Capture the cell that displays the provided text and extract its (x, y) central coordinate. 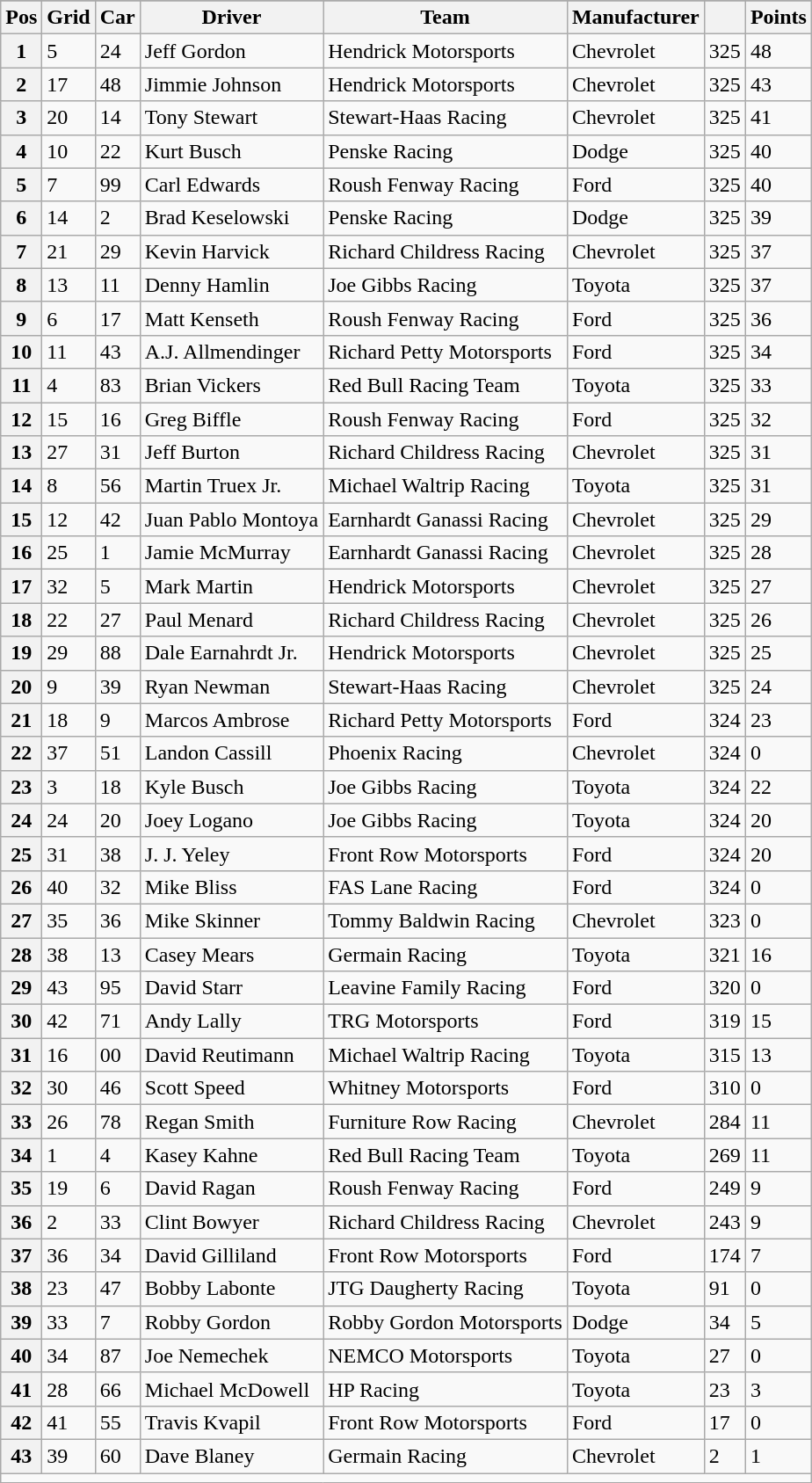
269 (724, 1155)
Juan Pablo Montoya (231, 520)
321 (724, 954)
Brian Vickers (231, 385)
Jimmie Johnson (231, 84)
Bobby Labonte (231, 1289)
00 (118, 1055)
Matt Kenseth (231, 318)
Jeff Burton (231, 453)
47 (118, 1289)
J. J. Yeley (231, 854)
Whitney Motorsports (446, 1088)
83 (118, 385)
A.J. Allmendinger (231, 352)
Dave Blaney (231, 1456)
78 (118, 1122)
TRG Motorsports (446, 1021)
249 (724, 1189)
99 (118, 185)
51 (118, 753)
Kevin Harvick (231, 251)
Greg Biffle (231, 419)
174 (724, 1255)
Car (118, 18)
Robby Gordon (231, 1322)
Robby Gordon Motorsports (446, 1322)
Jeff Gordon (231, 51)
Clint Bowyer (231, 1222)
87 (118, 1356)
Dale Earnahrdt Jr. (231, 653)
243 (724, 1222)
Landon Cassill (231, 753)
JTG Daugherty Racing (446, 1289)
284 (724, 1122)
Paul Menard (231, 620)
60 (118, 1456)
Phoenix Racing (446, 753)
David Starr (231, 988)
Grid (69, 18)
Andy Lally (231, 1021)
Tommy Baldwin Racing (446, 920)
55 (118, 1422)
Jamie McMurray (231, 553)
46 (118, 1088)
Carl Edwards (231, 185)
Travis Kvapil (231, 1422)
Points (779, 18)
Joe Nemechek (231, 1356)
56 (118, 486)
Mike Bliss (231, 887)
315 (724, 1055)
91 (724, 1289)
Leavine Family Racing (446, 988)
Brad Keselowski (231, 218)
88 (118, 653)
Marcos Ambrose (231, 720)
David Ragan (231, 1189)
Joey Logano (231, 820)
Martin Truex Jr. (231, 486)
Kurt Busch (231, 151)
319 (724, 1021)
Tony Stewart (231, 118)
Team (446, 18)
Pos (21, 18)
Manufacturer (635, 18)
Michael McDowell (231, 1389)
Furniture Row Racing (446, 1122)
NEMCO Motorsports (446, 1356)
323 (724, 920)
David Gilliland (231, 1255)
Kyle Busch (231, 787)
Mike Skinner (231, 920)
Casey Mears (231, 954)
310 (724, 1088)
Ryan Newman (231, 687)
71 (118, 1021)
66 (118, 1389)
Denny Hamlin (231, 285)
David Reutimann (231, 1055)
Regan Smith (231, 1122)
HP Racing (446, 1389)
320 (724, 988)
Scott Speed (231, 1088)
FAS Lane Racing (446, 887)
Kasey Kahne (231, 1155)
95 (118, 988)
Driver (231, 18)
Mark Martin (231, 586)
